For the text-containing cell, return its midpoint in (X, Y) coordinate format. 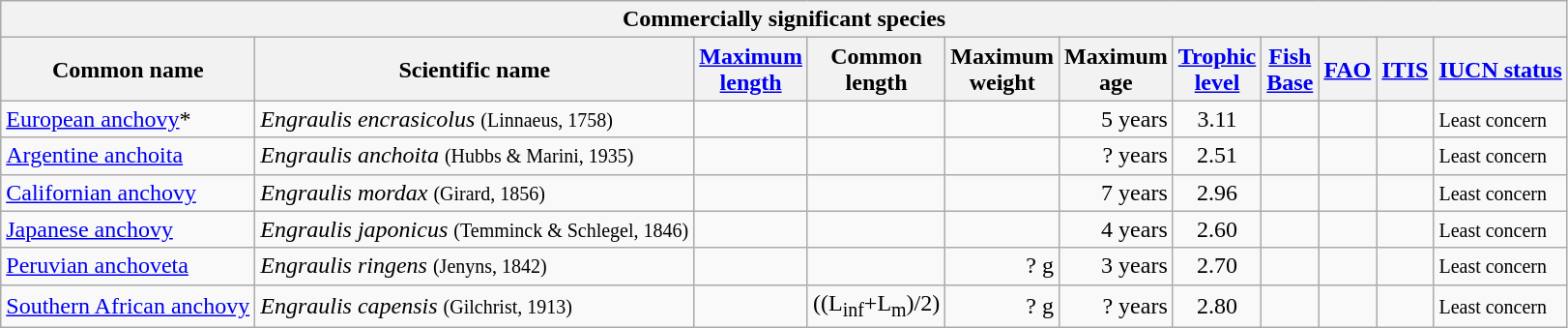
Scientific name (475, 70)
7 years (1117, 193)
Engraulis ringens (Jenyns, 1842) (475, 266)
Engraulis japonicus (Temminck & Schlegel, 1846) (475, 229)
2.70 (1217, 266)
Engraulis capensis (Gilchrist, 1913) (475, 306)
3 years (1117, 266)
2.96 (1217, 193)
4 years (1117, 229)
FishBase (1290, 70)
Californian anchovy (128, 193)
Peruvian anchoveta (128, 266)
Engraulis mordax (Girard, 1856) (475, 193)
Engraulis encrasicolus (Linnaeus, 1758) (475, 119)
Maximumlength (751, 70)
IUCN status (1500, 70)
Commercially significant species (785, 19)
Southern African anchovy (128, 306)
Trophiclevel (1217, 70)
Engraulis anchoita (Hubbs & Marini, 1935) (475, 156)
2.51 (1217, 156)
3.11 (1217, 119)
FAO (1348, 70)
5 years (1117, 119)
Japanese anchovy (128, 229)
2.60 (1217, 229)
Maximumage (1117, 70)
Commonlength (876, 70)
Maximumweight (1002, 70)
European anchovy* (128, 119)
Argentine anchoita (128, 156)
ITIS (1406, 70)
Common name (128, 70)
((Linf+Lm)/2) (876, 306)
2.80 (1217, 306)
